Locate the cell with the specified text and output its [x, y] center coordinate. 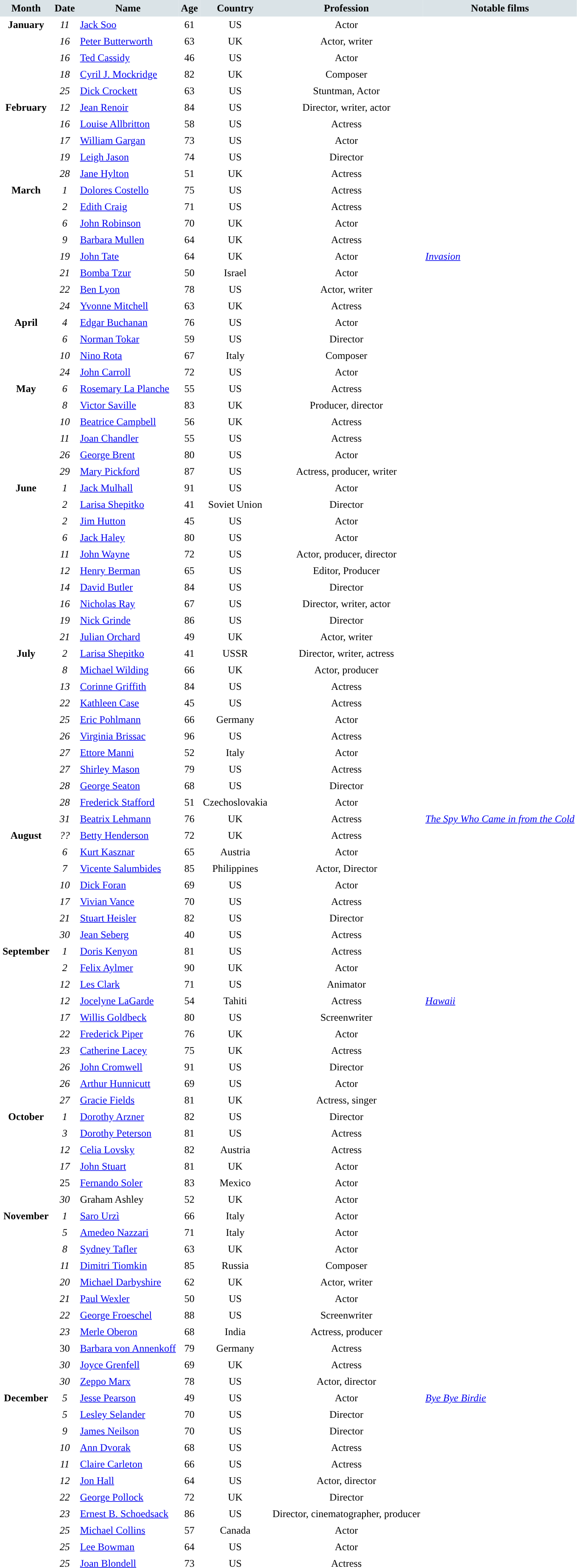
59 [190, 339]
George Brent [128, 455]
Dorothy Peterson [128, 1134]
Ann Dvorak [128, 1448]
Month [26, 8]
?? [65, 836]
Jesse Pearson [128, 1398]
Jim Hutton [128, 521]
Yvonne Mitchell [128, 306]
Producer, director [347, 406]
96 [190, 736]
April [26, 347]
Norman Tokar [128, 339]
William Gargan [128, 141]
Rosemary La Planche [128, 389]
Vicente Salumbides [128, 869]
Kathleen Case [128, 703]
Virginia Brissac [128, 736]
Amedeo Nazzari [128, 1233]
62 [190, 1282]
Corinne Griffith [128, 686]
Merle Oberon [128, 1332]
Ben Lyon [128, 289]
Profession [347, 8]
46 [190, 58]
Louise Allbritton [128, 124]
India [235, 1332]
October [26, 1158]
Gracie Fields [128, 1100]
Invasion [500, 256]
58 [190, 124]
Cyril J. Mockridge [128, 75]
90 [190, 968]
Henry Berman [128, 571]
Doris Kenyon [128, 951]
Jon Hall [128, 1481]
Joyce Grenfell [128, 1365]
Edith Craig [128, 207]
Stuart Heisler [128, 918]
Israel [235, 273]
31 [65, 819]
George Froeschel [128, 1315]
Stuntman, Actor [347, 91]
Age [190, 8]
January [26, 58]
Michael Collins [128, 1531]
John Tate [128, 256]
Frederick Piper [128, 1034]
Kurt Kasznar [128, 852]
40 [190, 935]
Jack Mulhall [128, 488]
Dorothy Arzner [128, 1117]
Actress, producer, writer [347, 472]
James Neilson [128, 1431]
John Cromwell [128, 1067]
Actor, producer [347, 670]
John Stuart [128, 1167]
Bye Bye Birdie [500, 1398]
Nicholas Ray [128, 604]
Soviet Union [235, 505]
Ted Cassidy [128, 58]
Actress, producer [347, 1332]
Beatrice Campbell [128, 422]
Dolores Costello [128, 190]
Graham Ashley [128, 1200]
Dick Crockett [128, 91]
Vivian Vance [128, 902]
Jean Renoir [128, 108]
Actor, producer, director [347, 554]
54 [190, 1001]
Beatrix Lehmann [128, 819]
61 [190, 25]
Nino Rota [128, 356]
Director, writer, actress [347, 653]
Julian Orchard [128, 637]
87 [190, 472]
Arthur Hunnicutt [128, 1084]
USSR [235, 653]
Dimitri Tiomkin [128, 1266]
Michael Darbyshire [128, 1282]
Saro Urzì [128, 1216]
February [26, 141]
Bomba Tzur [128, 273]
29 [65, 472]
Director, cinematographer, producer [347, 1514]
Claire Carleton [128, 1464]
Canada [235, 1531]
George Seaton [128, 786]
March [26, 248]
Date [65, 8]
18 [65, 75]
Paul Wexler [128, 1299]
Actress, singer [347, 1100]
Edgar Buchanan [128, 322]
Peter Butterworth [128, 42]
Jean Seberg [128, 935]
Michael Wilding [128, 670]
Lee Bowman [128, 1547]
Barbara Mullen [128, 240]
Barbara von Annenkoff [128, 1348]
Jane Hylton [128, 174]
Zeppo Marx [128, 1381]
July [26, 736]
The Spy Who Came in from the Cold [500, 819]
Hawaii [500, 1001]
13 [65, 686]
Fernando Soler [128, 1183]
May [26, 430]
Editor, Producer [347, 571]
Tahiti [235, 1001]
3 [65, 1134]
June [26, 563]
Animator [347, 984]
August [26, 885]
Catherine Lacey [128, 1050]
14 [65, 587]
Notable films [500, 8]
20 [65, 1282]
Czechoslovakia [235, 803]
John Robinson [128, 223]
George Pollock [128, 1498]
56 [190, 422]
Betty Henderson [128, 836]
74 [190, 157]
Celia Lovsky [128, 1150]
4 [65, 322]
Eric Pohlmann [128, 720]
Actor, Director [347, 869]
7 [65, 869]
Ernest B. Schoedsack [128, 1514]
Victor Saville [128, 406]
Mary Pickford [128, 472]
John Wayne [128, 554]
Ettore Manni [128, 753]
Les Clark [128, 984]
Russia [235, 1266]
Willis Goldbeck [128, 1017]
September [26, 1026]
Felix Aylmer [128, 968]
Sydney Tafler [128, 1249]
Leigh Jason [128, 157]
John Carroll [128, 372]
88 [190, 1315]
57 [190, 1531]
Jocelyne LaGarde [128, 1001]
Jack Haley [128, 538]
Lesley Selander [128, 1414]
73 [190, 141]
Country [235, 8]
Philippines [235, 869]
Mexico [235, 1183]
Name [128, 8]
Jack Soo [128, 25]
Joan Chandler [128, 439]
November [26, 1299]
Shirley Mason [128, 770]
Frederick Stafford [128, 803]
Dick Foran [128, 885]
David Butler [128, 587]
Nick Grinde [128, 620]
